Locate the cell with the specified text and output its [X, Y] center coordinate. 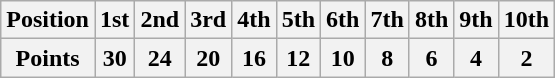
Points [48, 58]
8th [431, 20]
9th [476, 20]
5th [298, 20]
6th [343, 20]
7th [387, 20]
16 [254, 58]
10th [526, 20]
30 [114, 58]
12 [298, 58]
4 [476, 58]
24 [160, 58]
4th [254, 20]
Position [48, 20]
2nd [160, 20]
8 [387, 58]
20 [208, 58]
3rd [208, 20]
10 [343, 58]
2 [526, 58]
6 [431, 58]
1st [114, 20]
